Scan for the cell matching the given text and deliver its [X, Y] coordinate at center. 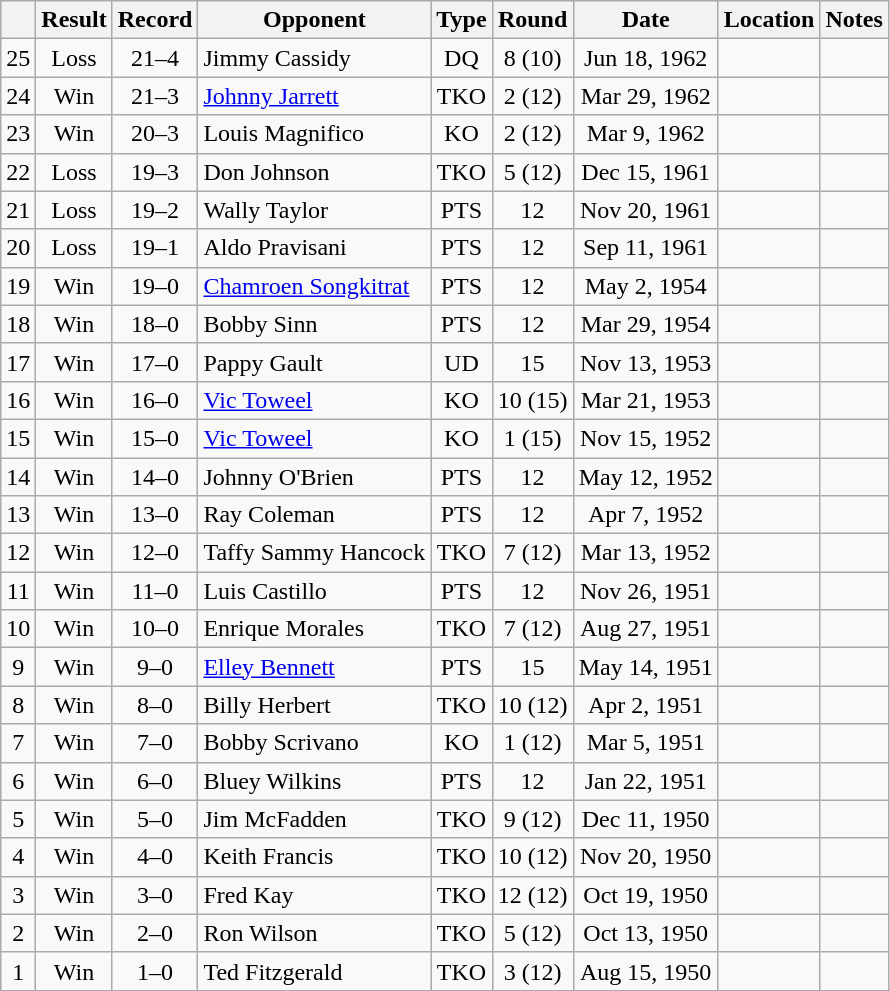
Oct 19, 1950 [646, 895]
May 14, 1951 [646, 667]
19–0 [155, 286]
May 2, 1954 [646, 286]
19–2 [155, 210]
7 [18, 743]
7–0 [155, 743]
Record [155, 20]
Bluey Wilkins [314, 781]
6 [18, 781]
13–0 [155, 515]
21–4 [155, 58]
Wally Taylor [314, 210]
May 12, 1952 [646, 477]
Type [462, 20]
11 [18, 591]
13 [18, 515]
Bobby Scrivano [314, 743]
Nov 26, 1951 [646, 591]
Apr 2, 1951 [646, 705]
Aug 15, 1950 [646, 971]
DQ [462, 58]
1 [18, 971]
Sep 11, 1961 [646, 248]
Ron Wilson [314, 933]
3 (12) [532, 971]
22 [18, 172]
10 [18, 629]
14 [18, 477]
14–0 [155, 477]
20–3 [155, 134]
Fred Kay [314, 895]
Mar 13, 1952 [646, 553]
2–0 [155, 933]
16 [18, 400]
19–1 [155, 248]
4 [18, 857]
Dec 11, 1950 [646, 819]
Jimmy Cassidy [314, 58]
Ray Coleman [314, 515]
20 [18, 248]
12 (12) [532, 895]
Billy Herbert [314, 705]
1 (15) [532, 438]
17–0 [155, 362]
Jan 22, 1951 [646, 781]
Mar 5, 1951 [646, 743]
5–0 [155, 819]
19 [18, 286]
Opponent [314, 20]
16–0 [155, 400]
Oct 13, 1950 [646, 933]
Apr 7, 1952 [646, 515]
Ted Fitzgerald [314, 971]
Louis Magnifico [314, 134]
2 [18, 933]
23 [18, 134]
15–0 [155, 438]
Mar 29, 1954 [646, 324]
11–0 [155, 591]
Luis Castillo [314, 591]
Nov 20, 1961 [646, 210]
Enrique Morales [314, 629]
21 [18, 210]
21–3 [155, 96]
Johnny Jarrett [314, 96]
Taffy Sammy Hancock [314, 553]
1–0 [155, 971]
10–0 [155, 629]
Chamroen Songkitrat [314, 286]
3–0 [155, 895]
5 [18, 819]
8 [18, 705]
Nov 20, 1950 [646, 857]
Mar 9, 1962 [646, 134]
Bobby Sinn [314, 324]
Dec 15, 1961 [646, 172]
8–0 [155, 705]
19–3 [155, 172]
Round [532, 20]
Notes [854, 20]
Mar 21, 1953 [646, 400]
12–0 [155, 553]
9–0 [155, 667]
Nov 13, 1953 [646, 362]
Nov 15, 1952 [646, 438]
Aug 27, 1951 [646, 629]
17 [18, 362]
24 [18, 96]
Mar 29, 1962 [646, 96]
25 [18, 58]
10 (15) [532, 400]
3 [18, 895]
1 (12) [532, 743]
Result [74, 20]
4–0 [155, 857]
UD [462, 362]
6–0 [155, 781]
Date [646, 20]
Johnny O'Brien [314, 477]
9 (12) [532, 819]
18 [18, 324]
Elley Bennett [314, 667]
8 (10) [532, 58]
9 [18, 667]
Location [769, 20]
Pappy Gault [314, 362]
Don Johnson [314, 172]
Jim McFadden [314, 819]
Jun 18, 1962 [646, 58]
Aldo Pravisani [314, 248]
18–0 [155, 324]
Keith Francis [314, 857]
